Capture the cell that displays the provided text and extract its [x, y] central coordinate. 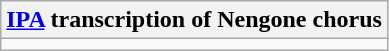
IPA transcription of Nengone chorus [194, 20]
